Determine the [x, y] coordinate at the center of the cell enclosing the given text.  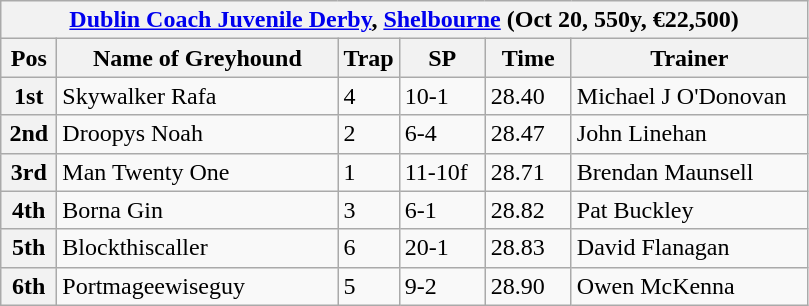
6th [29, 286]
5th [29, 248]
Pos [29, 58]
1st [29, 96]
Dublin Coach Juvenile Derby, Shelbourne (Oct 20, 550y, €22,500) [404, 20]
6-4 [442, 134]
2nd [29, 134]
28.82 [528, 210]
Portmageewiseguy [198, 286]
Michael J O'Donovan [689, 96]
Trainer [689, 58]
Skywalker Rafa [198, 96]
9-2 [442, 286]
Name of Greyhound [198, 58]
6 [368, 248]
28.40 [528, 96]
SP [442, 58]
3rd [29, 172]
11-10f [442, 172]
David Flanagan [689, 248]
5 [368, 286]
28.90 [528, 286]
20-1 [442, 248]
Blockthiscaller [198, 248]
Trap [368, 58]
Borna Gin [198, 210]
Time [528, 58]
John Linehan [689, 134]
4 [368, 96]
3 [368, 210]
28.83 [528, 248]
10-1 [442, 96]
4th [29, 210]
Owen McKenna [689, 286]
Pat Buckley [689, 210]
Brendan Maunsell [689, 172]
6-1 [442, 210]
28.47 [528, 134]
Man Twenty One [198, 172]
1 [368, 172]
2 [368, 134]
28.71 [528, 172]
Droopys Noah [198, 134]
